Return the (X, Y) coordinate for the center point of the cell that contains the specified text.  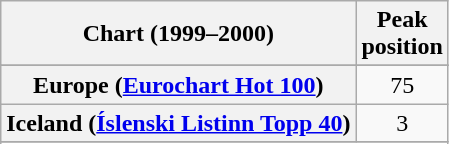
3 (402, 123)
Iceland (Íslenski Listinn Topp 40) (178, 123)
Chart (1999–2000) (178, 34)
Europe (Eurochart Hot 100) (178, 85)
75 (402, 85)
Peakposition (402, 34)
